Scan for the cell matching the given text and deliver its (X, Y) coordinate at center. 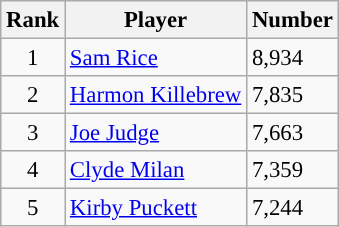
4 (33, 170)
Rank (33, 20)
7,663 (293, 133)
1 (33, 58)
7,244 (293, 208)
7,359 (293, 170)
7,835 (293, 95)
Number (293, 20)
3 (33, 133)
8,934 (293, 58)
5 (33, 208)
2 (33, 95)
Joe Judge (156, 133)
Clyde Milan (156, 170)
Player (156, 20)
Kirby Puckett (156, 208)
Sam Rice (156, 58)
Harmon Killebrew (156, 95)
